For the text-containing cell, return its midpoint in (X, Y) coordinate format. 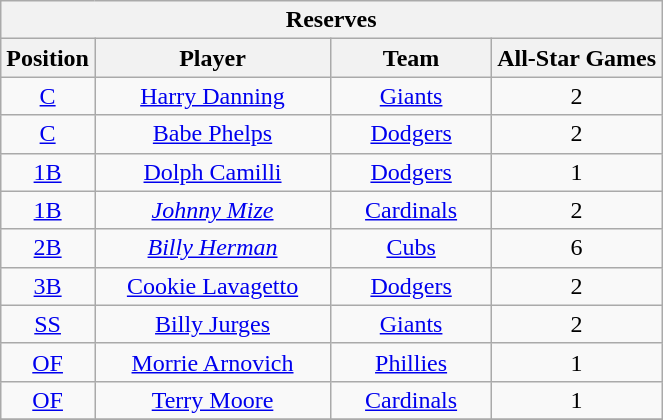
Player (212, 58)
All-Star Games (577, 58)
Babe Phelps (212, 134)
Position (48, 58)
Morrie Arnovich (212, 362)
Johnny Mize (212, 210)
2B (48, 248)
Cubs (412, 248)
Phillies (412, 362)
6 (577, 248)
SS (48, 324)
Team (412, 58)
Terry Moore (212, 400)
Billy Jurges (212, 324)
Billy Herman (212, 248)
Cookie Lavagetto (212, 286)
3B (48, 286)
Reserves (332, 20)
Harry Danning (212, 96)
Dolph Camilli (212, 172)
